Determine the [X, Y] coordinate at the center of the cell enclosing the given text.  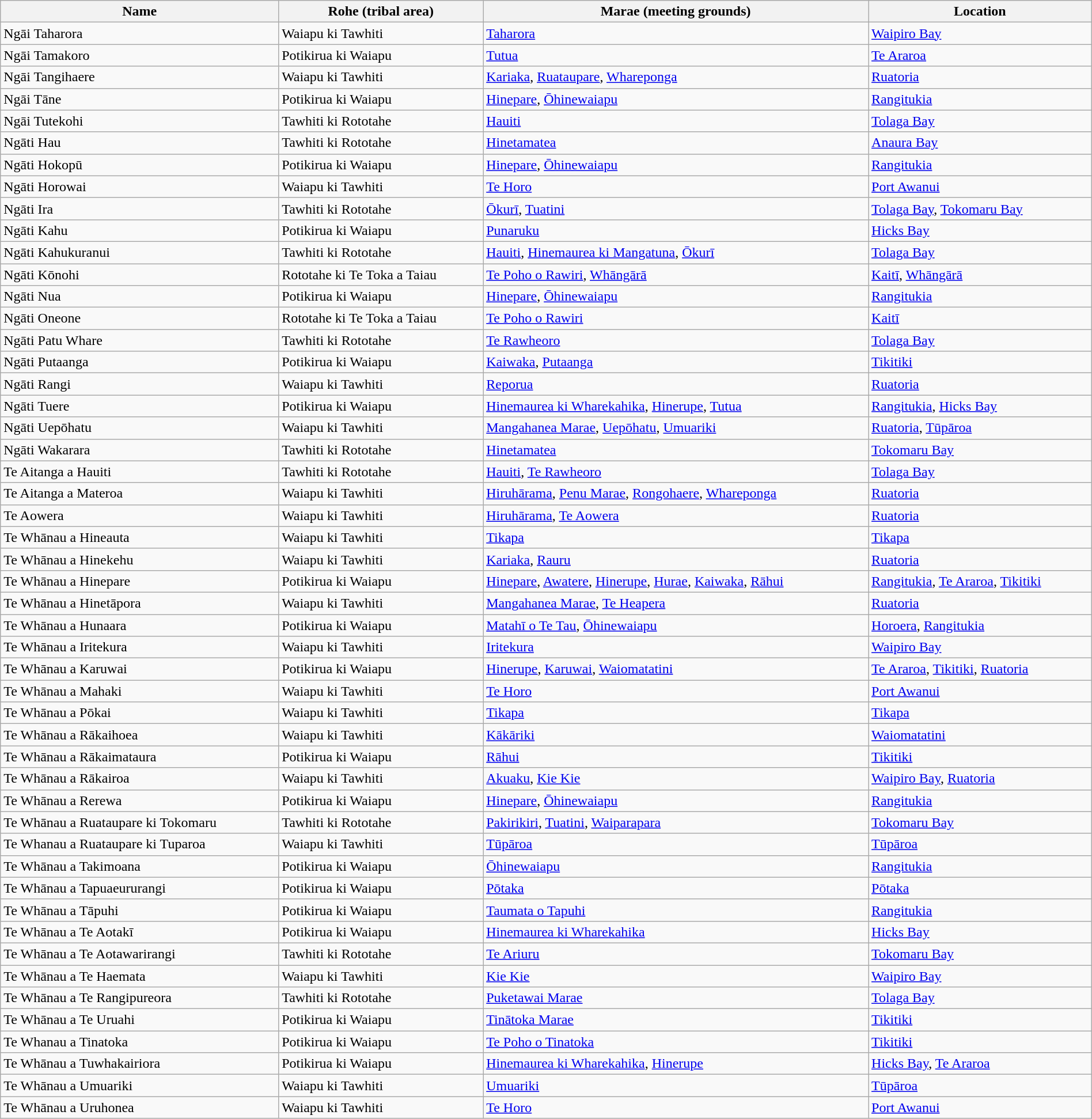
Rangitukia, Hicks Bay [980, 406]
Kākāriki [676, 735]
Taumata o Tapuhi [676, 910]
Te Aitanga a Hauiti [139, 472]
Ngāti Oneone [139, 318]
Te Aitanga a Materoa [139, 494]
Hinemaurea ki Wharekahika [676, 932]
Hauiti [676, 121]
Mangahanea Marae, Uepōhatu, Umuariki [676, 428]
Ngāti Tuere [139, 406]
Hicks Bay, Te Araroa [980, 1064]
Te Whānau a Te Uruahi [139, 1020]
Reporua [676, 384]
Tutua [676, 55]
Hinepare, Awatere, Hinerupe, Hurae, Kaiwaka, Rāhui [676, 581]
Te Rawheoro [676, 340]
Ngāi Tutekohi [139, 121]
Te Whanau a Ruataupare ki Tuparoa [139, 844]
Taharora [676, 33]
Te Ariuru [676, 954]
Ngāti Putaanga [139, 362]
Te Whānau a Hinekehu [139, 559]
Name [139, 12]
Te Poho o Rawiri, Whāngārā [676, 275]
Rohe (tribal area) [381, 12]
Te Whānau a Ruataupare ki Tokomaru [139, 822]
Te Whānau a Umuariki [139, 1086]
Punaruku [676, 230]
Ngāti Kahukuranui [139, 252]
Kaitī, Whāngārā [980, 275]
Ngāti Hokopū [139, 165]
Hauiti, Te Rawheoro [676, 472]
Te Whānau a Te Aotawarirangi [139, 954]
Te Whānau a Tāpuhi [139, 910]
Hinerupe, Karuwai, Waiomatatini [676, 669]
Pakirikiri, Tuatini, Waiparapara [676, 822]
Te Whānau a Hinepare [139, 581]
Hinemaurea ki Wharekahika, Hinerupe [676, 1064]
Te Whānau a Pōkai [139, 713]
Te Whānau a Te Haemata [139, 976]
Te Whānau a Takimoana [139, 866]
Marae (meeting grounds) [676, 12]
Te Whānau a Tapuaeururangi [139, 888]
Kie Kie [676, 976]
Puketawai Marae [676, 998]
Te Poho o Rawiri [676, 318]
Hinemaurea ki Wharekahika, Hinerupe, Tutua [676, 406]
Te Whānau a Hunaara [139, 625]
Ngāti Hau [139, 143]
Ngāti Rangi [139, 384]
Horoera, Rangitukia [980, 625]
Te Poho o Tinatoka [676, 1042]
Ngāti Kahu [139, 230]
Ngāti Patu Whare [139, 340]
Ngāi Tāne [139, 99]
Te Whānau a Rerewa [139, 801]
Hauiti, Hinemaurea ki Mangatuna, Ōkurī [676, 252]
Iritekura [676, 647]
Ngāti Wakarara [139, 450]
Te Whānau a Rākaimataura [139, 757]
Ngāi Taharora [139, 33]
Location [980, 12]
Kariaka, Ruataupare, Whareponga [676, 77]
Mangahanea Marae, Te Heapera [676, 603]
Te Aowera [139, 515]
Te Whānau a Rākaihoea [139, 735]
Ōkurī, Tuatini [676, 208]
Ruatoria, Tūpāroa [980, 428]
Te Whānau a Iritekura [139, 647]
Te Araroa, Tikitiki, Ruatoria [980, 669]
Rangitukia, Te Araroa, Tikitiki [980, 581]
Ōhinewaiapu [676, 866]
Te Whānau a Karuwai [139, 669]
Te Whānau a Mahaki [139, 691]
Akuaku, Kie Kie [676, 779]
Kaiwaka, Putaanga [676, 362]
Kariaka, Rauru [676, 559]
Te Whānau a Tuwhakairiora [139, 1064]
Kaitī [980, 318]
Tolaga Bay, Tokomaru Bay [980, 208]
Umuariki [676, 1086]
Ngāi Tamakoro [139, 55]
Anaura Bay [980, 143]
Hiruhārama, Te Aowera [676, 515]
Matahī o Te Tau, Ōhinewaiapu [676, 625]
Tinātoka Marae [676, 1020]
Ngāti Uepōhatu [139, 428]
Te Whānau a Rākairoa [139, 779]
Te Whānau a Uruhonea [139, 1107]
Ngāi Tangihaere [139, 77]
Te Araroa [980, 55]
Te Whānau a Te Rangipureora [139, 998]
Ngāti Kōnohi [139, 275]
Hiruhārama, Penu Marae, Rongohaere, Whareponga [676, 494]
Te Whanau a Tinatoka [139, 1042]
Ngāti Nua [139, 297]
Waiomatatini [980, 735]
Te Whānau a Hinetāpora [139, 603]
Rāhui [676, 757]
Te Whānau a Hineauta [139, 537]
Waipiro Bay, Ruatoria [980, 779]
Ngāti Ira [139, 208]
Te Whānau a Te Aotakī [139, 932]
Ngāti Horowai [139, 187]
